Determine the (X, Y) coordinate at the center of the cell enclosing the given text.  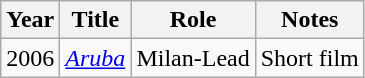
Aruba (96, 58)
Year (30, 20)
Short film (310, 58)
Milan-Lead (193, 58)
Role (193, 20)
2006 (30, 58)
Title (96, 20)
Notes (310, 20)
